Scan for the cell matching the given text and deliver its (X, Y) coordinate at center. 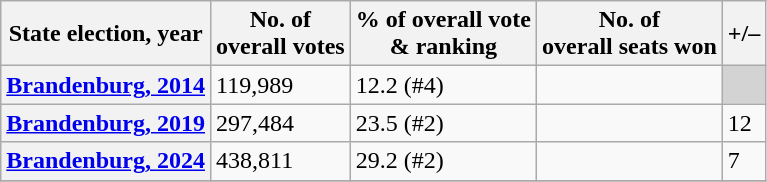
12 (744, 123)
12.2 (#4) (443, 85)
No. ofoverall seats won (630, 34)
438,811 (281, 161)
297,484 (281, 123)
Brandenburg, 2024 (106, 161)
23.5 (#2) (443, 123)
% of overall vote & ranking (443, 34)
29.2 (#2) (443, 161)
+/– (744, 34)
119,989 (281, 85)
Brandenburg, 2019 (106, 123)
No. ofoverall votes (281, 34)
State election, year (106, 34)
7 (744, 161)
Brandenburg, 2014 (106, 85)
